From the cell containing the given text, extract its center point as (x, y) coordinate. 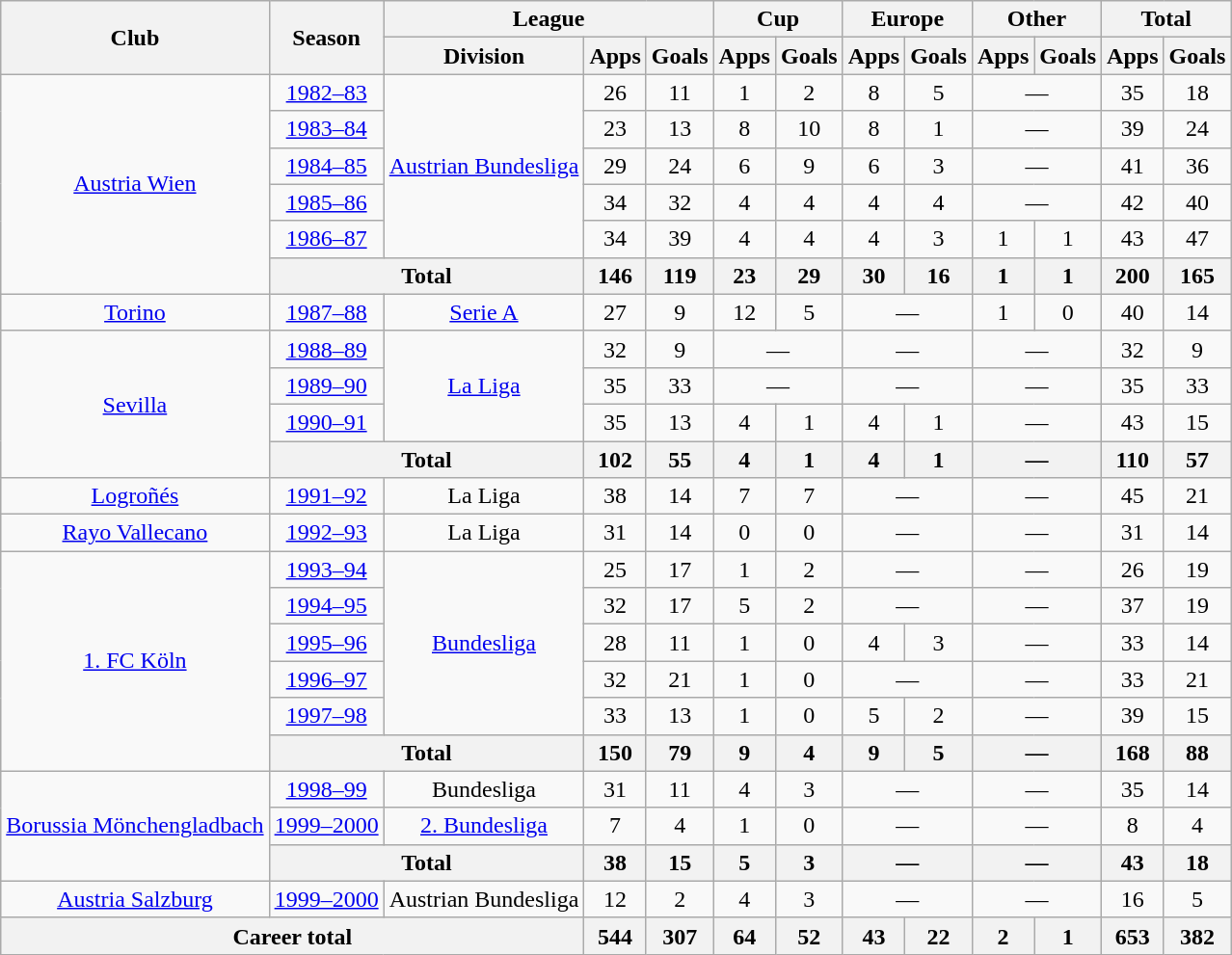
41 (1133, 166)
1998–99 (326, 789)
Serie A (484, 312)
79 (680, 753)
Other (1036, 19)
1. FC Köln (135, 661)
64 (744, 936)
1983–84 (326, 129)
Torino (135, 312)
Division (484, 56)
10 (809, 129)
653 (1133, 936)
1994–95 (326, 606)
88 (1197, 753)
22 (939, 936)
Austria Salzburg (135, 899)
146 (615, 276)
Sevilla (135, 404)
165 (1197, 276)
37 (1133, 606)
30 (873, 276)
1988–89 (326, 349)
28 (615, 643)
1997–98 (326, 716)
Austria Wien (135, 184)
42 (1133, 202)
Season (326, 38)
1992–93 (326, 533)
200 (1133, 276)
47 (1197, 239)
150 (615, 753)
102 (615, 460)
2. Bundesliga (484, 826)
1987–88 (326, 312)
Rayo Vallecano (135, 533)
Logroñés (135, 496)
36 (1197, 166)
544 (615, 936)
27 (615, 312)
Europe (907, 19)
168 (1133, 753)
1996–97 (326, 679)
Career total (293, 936)
45 (1133, 496)
307 (680, 936)
1991–92 (326, 496)
League (549, 19)
1993–94 (326, 570)
52 (809, 936)
1990–91 (326, 422)
57 (1197, 460)
382 (1197, 936)
Cup (778, 19)
55 (680, 460)
119 (680, 276)
1982–83 (326, 93)
1984–85 (326, 166)
110 (1133, 460)
1985–86 (326, 202)
1995–96 (326, 643)
Club (135, 38)
1986–87 (326, 239)
25 (615, 570)
1989–90 (326, 385)
Borussia Mönchengladbach (135, 826)
